Output the [x, y] coordinate of the center of the cell containing the given text.  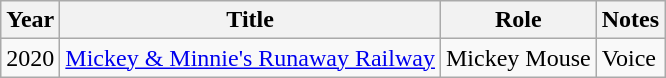
2020 [30, 58]
Notes [630, 20]
Title [250, 20]
Role [518, 20]
Mickey & Minnie's Runaway Railway [250, 58]
Voice [630, 58]
Mickey Mouse [518, 58]
Year [30, 20]
